Return [X, Y] of the center of cell containing provided text 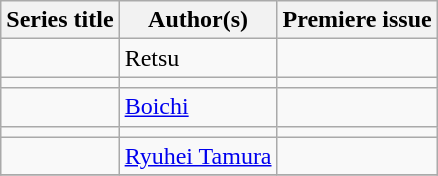
Retsu [198, 58]
Series title [60, 20]
Premiere issue [357, 20]
Author(s) [198, 20]
Boichi [198, 107]
Ryuhei Tamura [198, 156]
